Extract the (x, y) coordinate from the center of the cell holding the provided text.  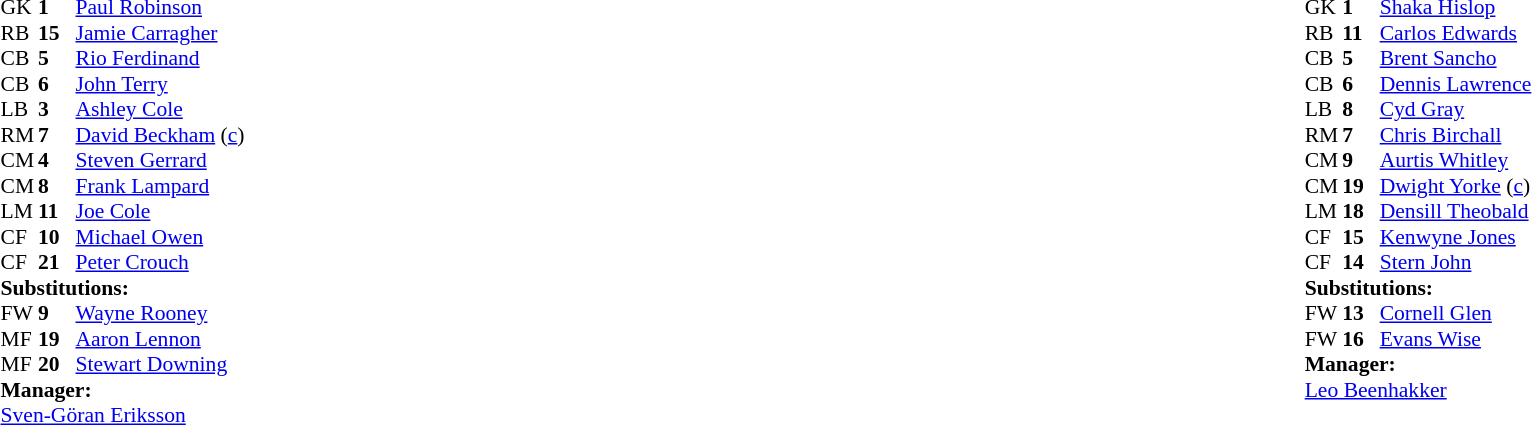
Wayne Rooney (160, 313)
Frank Lampard (160, 186)
13 (1361, 313)
14 (1361, 263)
Evans Wise (1456, 339)
Brent Sancho (1456, 59)
Carlos Edwards (1456, 33)
Cyd Gray (1456, 109)
18 (1361, 211)
Jamie Carragher (160, 33)
Aaron Lennon (160, 339)
Aurtis Whitley (1456, 161)
Kenwyne Jones (1456, 237)
Densill Theobald (1456, 211)
20 (57, 365)
Joe Cole (160, 211)
Peter Crouch (160, 263)
Chris Birchall (1456, 135)
Steven Gerrard (160, 161)
Rio Ferdinand (160, 59)
3 (57, 109)
Dwight Yorke (c) (1456, 186)
10 (57, 237)
Stern John (1456, 263)
David Beckham (c) (160, 135)
Leo Beenhakker (1418, 390)
Cornell Glen (1456, 313)
Michael Owen (160, 237)
Ashley Cole (160, 109)
John Terry (160, 84)
16 (1361, 339)
4 (57, 161)
Stewart Downing (160, 365)
Dennis Lawrence (1456, 84)
21 (57, 263)
